Provide the (x, y) coordinate of the cell's center where the given text is located.  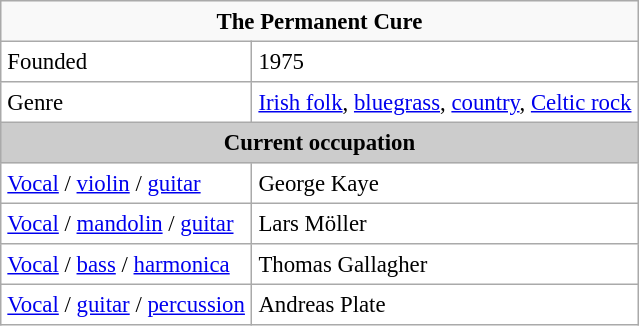
George Kaye (446, 183)
The Permanent Cure (320, 21)
Vocal / mandolin / guitar (126, 223)
Current occupation (320, 142)
Vocal / guitar / percussion (126, 304)
Founded (126, 61)
1975 (446, 61)
Andreas Plate (446, 304)
Irish folk, bluegrass, country, Celtic rock (446, 102)
Genre (126, 102)
Vocal / bass / harmonica (126, 264)
Lars Möller (446, 223)
Vocal / violin / guitar (126, 183)
Thomas Gallagher (446, 264)
